Pinpoint the cell where the given text exists, returning its [x, y] midpoint coordinate. 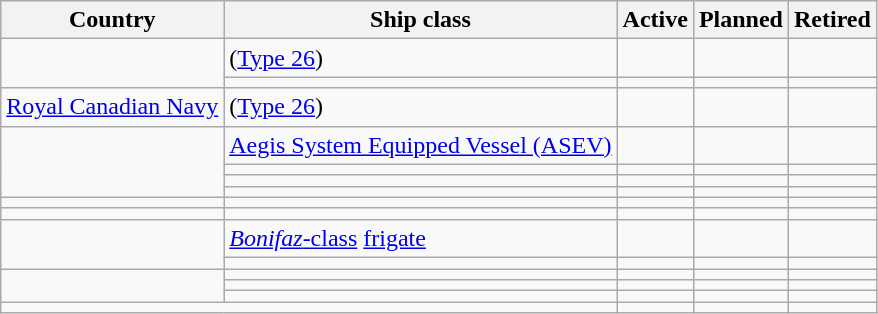
Active [655, 20]
Royal Canadian Navy [112, 107]
Aegis System Equipped Vessel (ASEV) [420, 145]
Ship class [420, 20]
Bonifaz-class frigate [420, 238]
Planned [740, 20]
Country [112, 20]
Retired [832, 20]
